Identify which cell holds the provided text, then report its (x, y) central coordinate. 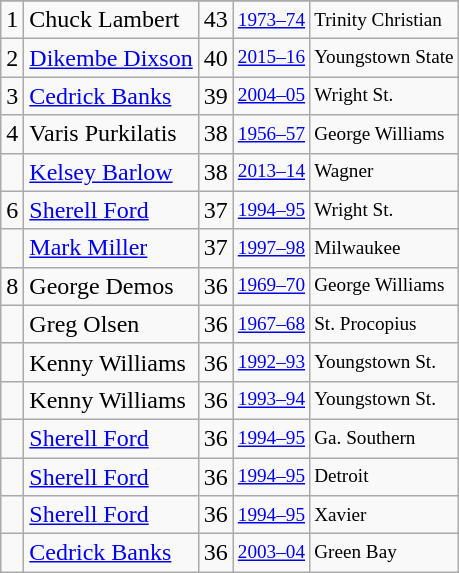
43 (216, 20)
Greg Olsen (111, 324)
Mark Miller (111, 248)
Varis Purkilatis (111, 134)
St. Procopius (384, 324)
2004–05 (271, 96)
Dikembe Dixson (111, 58)
George Demos (111, 286)
40 (216, 58)
1997–98 (271, 248)
Milwaukee (384, 248)
1969–70 (271, 286)
1956–57 (271, 134)
1967–68 (271, 324)
3 (12, 96)
39 (216, 96)
2 (12, 58)
Xavier (384, 515)
1973–74 (271, 20)
Chuck Lambert (111, 20)
1 (12, 20)
Detroit (384, 477)
Kelsey Barlow (111, 172)
8 (12, 286)
1992–93 (271, 362)
Wagner (384, 172)
Youngstown State (384, 58)
1993–94 (271, 400)
2013–14 (271, 172)
Green Bay (384, 553)
4 (12, 134)
2003–04 (271, 553)
6 (12, 210)
Trinity Christian (384, 20)
Ga. Southern (384, 438)
2015–16 (271, 58)
